Pinpoint the cell where the given text exists, returning its (X, Y) midpoint coordinate. 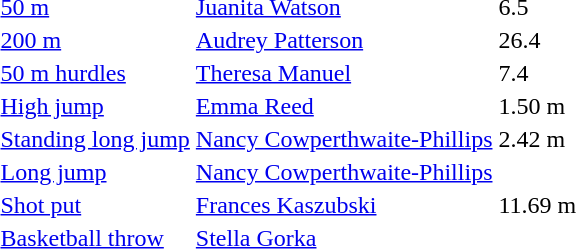
Audrey Patterson (344, 40)
Emma Reed (344, 106)
Frances Kaszubski (344, 205)
Theresa Manuel (344, 73)
